Search for the cell housing the specified text and yield its [x, y] center coordinate. 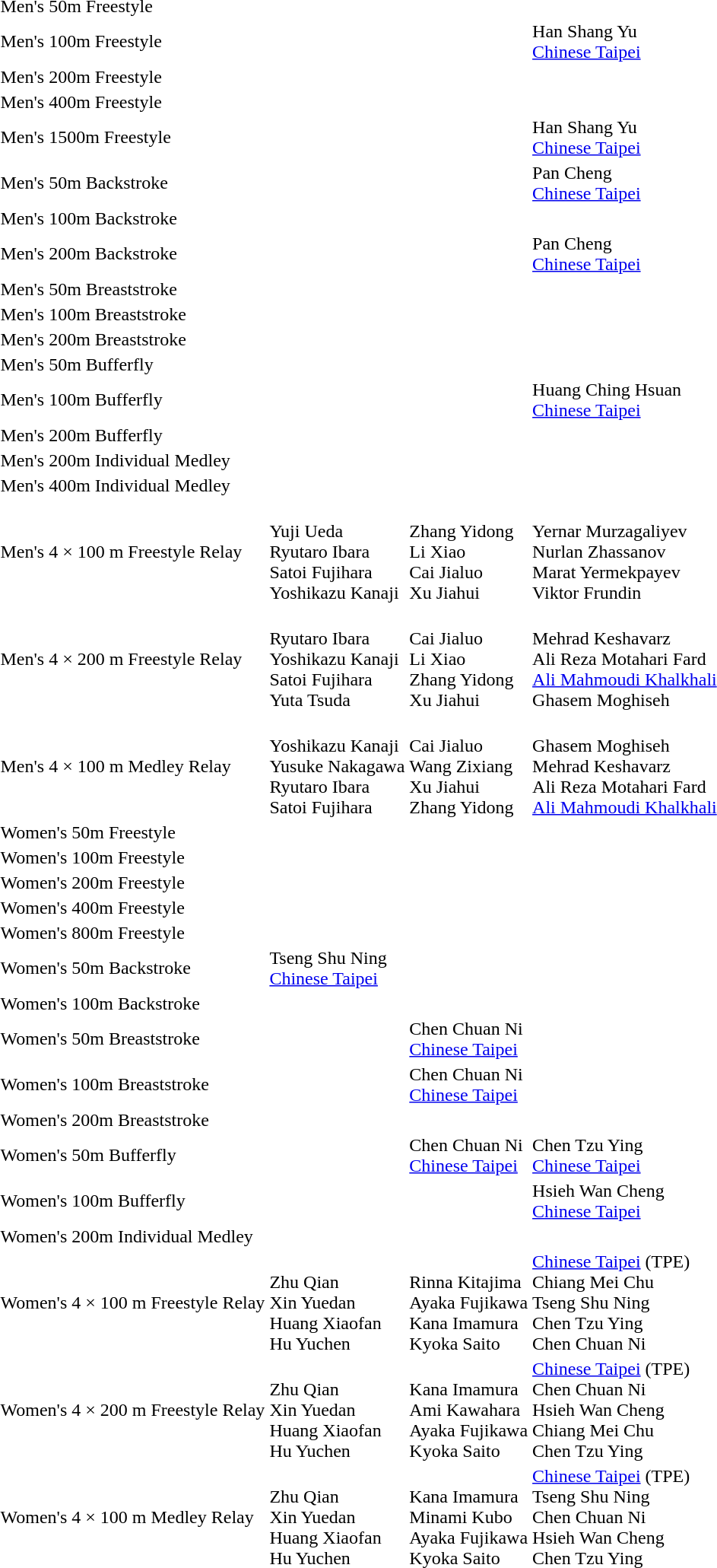
Cai JialuoLi XiaoZhang YidongXu Jiahui [468, 659]
Ryutaro IbaraYoshikazu KanajiSatoi FujiharaYuta Tsuda [338, 659]
Yoshikazu KanajiYusuke NakagawaRyutaro IbaraSatoi Fujihara [338, 766]
Tseng Shu Ning Chinese Taipei [338, 968]
Yuji UedaRyutaro IbaraSatoi FujiharaYoshikazu Kanaji [338, 552]
Cai JialuoWang ZixiangXu JiahuiZhang Yidong [468, 766]
Kana ImamuraAmi KawaharaAyaka FujikawaKyoka Saito [468, 1410]
Rinna KitajimaAyaka FujikawaKana ImamuraKyoka Saito [468, 1302]
Zhang YidongLi XiaoCai JialuoXu Jiahui [468, 552]
